Scan for the cell matching the given text and deliver its [X, Y] coordinate at center. 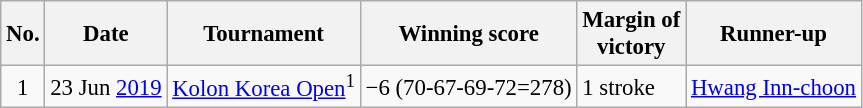
Margin ofvictory [632, 34]
Hwang Inn-choon [774, 87]
1 stroke [632, 87]
23 Jun 2019 [106, 87]
Tournament [264, 34]
Date [106, 34]
Kolon Korea Open1 [264, 87]
1 [23, 87]
No. [23, 34]
Runner-up [774, 34]
−6 (70-67-69-72=278) [468, 87]
Winning score [468, 34]
